Scan for the cell matching the given text and deliver its [X, Y] coordinate at center. 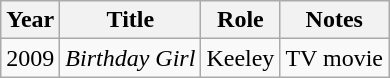
Keeley [240, 58]
TV movie [334, 58]
Title [130, 20]
Birthday Girl [130, 58]
Notes [334, 20]
2009 [30, 58]
Role [240, 20]
Year [30, 20]
